Return the (x, y) coordinate for the center point of the cell that contains the specified text.  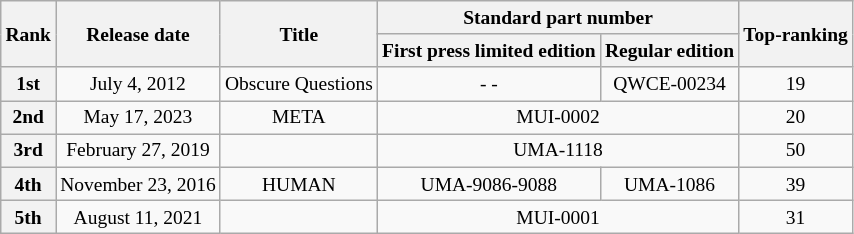
August 11, 2021 (138, 216)
39 (796, 184)
3rd (28, 150)
MUI-0002 (558, 118)
UMA-1118 (558, 150)
Release date (138, 34)
Rank (28, 34)
May 17, 2023 (138, 118)
Title (298, 34)
UMA-1086 (669, 184)
Standard part number (558, 18)
HUMAN (298, 184)
META (298, 118)
February 27, 2019 (138, 150)
2nd (28, 118)
5th (28, 216)
First press limited edition (488, 50)
November 23, 2016 (138, 184)
- - (488, 84)
Obscure Questions (298, 84)
20 (796, 118)
MUI-0001 (558, 216)
4th (28, 184)
Top-ranking (796, 34)
19 (796, 84)
31 (796, 216)
QWCE-00234 (669, 84)
1st (28, 84)
UMA-9086-9088 (488, 184)
50 (796, 150)
July 4, 2012 (138, 84)
Regular edition (669, 50)
